Return the [X, Y] coordinate for the center point of the cell that contains the specified text.  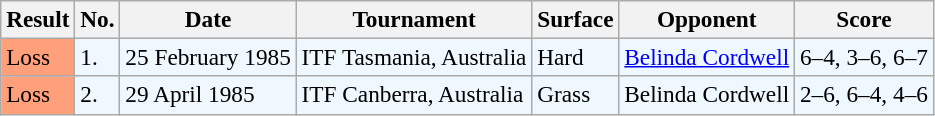
Date [208, 19]
No. [98, 19]
2. [98, 95]
1. [98, 57]
Surface [576, 19]
ITF Canberra, Australia [414, 95]
Tournament [414, 19]
ITF Tasmania, Australia [414, 57]
Result [38, 19]
Hard [576, 57]
29 April 1985 [208, 95]
25 February 1985 [208, 57]
Grass [576, 95]
6–4, 3–6, 6–7 [864, 57]
2–6, 6–4, 4–6 [864, 95]
Score [864, 19]
Opponent [707, 19]
